Detect which cell encompasses the target text, then output its (X, Y) center coordinate. 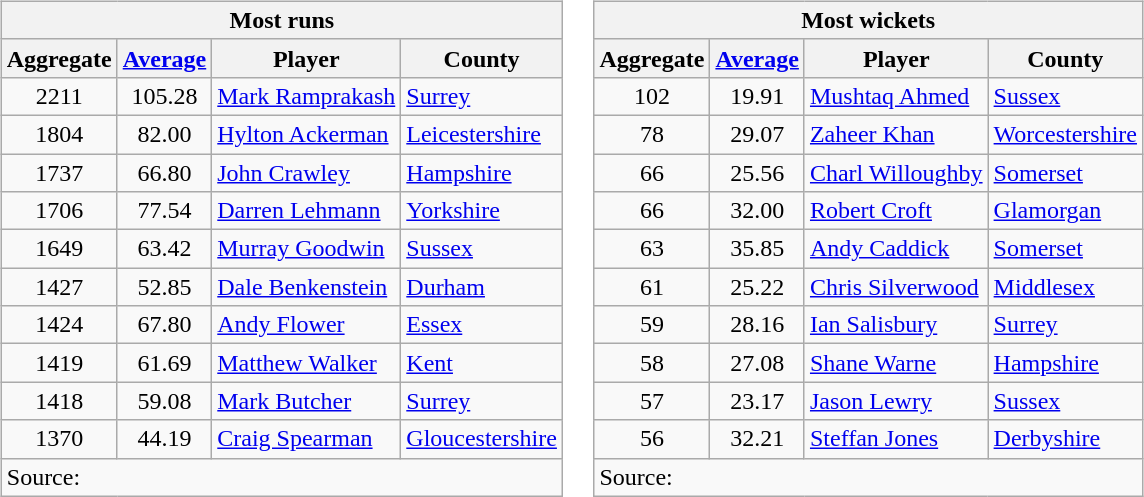
1418 (59, 401)
Jason Lewry (896, 401)
27.08 (758, 363)
John Crawley (306, 173)
66.80 (164, 173)
1737 (59, 173)
Charl Willoughby (896, 173)
Most runs (282, 20)
Kent (482, 363)
Middlesex (1065, 287)
Glamorgan (1065, 211)
Andy Caddick (896, 249)
23.17 (758, 401)
Mark Ramprakash (306, 96)
Craig Spearman (306, 439)
Hylton Ackerman (306, 134)
77.54 (164, 211)
59.08 (164, 401)
Dale Benkenstein (306, 287)
Derbyshire (1065, 439)
44.19 (164, 439)
1706 (59, 211)
56 (652, 439)
61 (652, 287)
1370 (59, 439)
25.22 (758, 287)
Essex (482, 325)
32.00 (758, 211)
57 (652, 401)
Yorkshire (482, 211)
63.42 (164, 249)
78 (652, 134)
105.28 (164, 96)
Murray Goodwin (306, 249)
1427 (59, 287)
Most wickets (868, 20)
19.91 (758, 96)
1649 (59, 249)
63 (652, 249)
Andy Flower (306, 325)
35.85 (758, 249)
52.85 (164, 287)
102 (652, 96)
67.80 (164, 325)
Zaheer Khan (896, 134)
Darren Lehmann (306, 211)
Leicestershire (482, 134)
1419 (59, 363)
Robert Croft (896, 211)
Chris Silverwood (896, 287)
28.16 (758, 325)
61.69 (164, 363)
2211 (59, 96)
32.21 (758, 439)
25.56 (758, 173)
Gloucestershire (482, 439)
1424 (59, 325)
Matthew Walker (306, 363)
Steffan Jones (896, 439)
1804 (59, 134)
Ian Salisbury (896, 325)
Mark Butcher (306, 401)
Mushtaq Ahmed (896, 96)
Worcestershire (1065, 134)
82.00 (164, 134)
59 (652, 325)
29.07 (758, 134)
Durham (482, 287)
Shane Warne (896, 363)
58 (652, 363)
